Search for the cell housing the specified text and yield its [x, y] center coordinate. 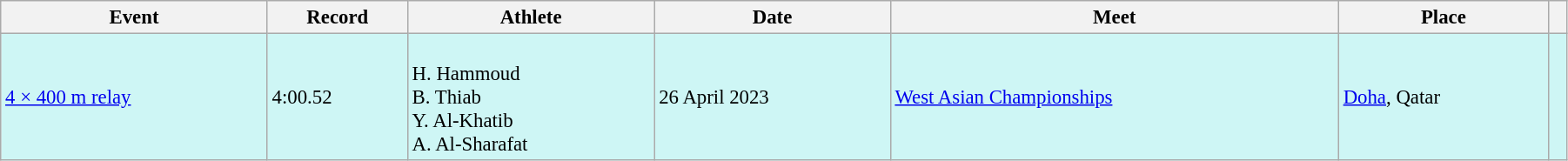
Place [1443, 17]
H. HammoudB. ThiabY. Al-KhatibA. Al-Sharafat [531, 97]
Meet [1114, 17]
4:00.52 [338, 97]
4 × 400 m relay [134, 97]
Athlete [531, 17]
Event [134, 17]
Doha, Qatar [1443, 97]
26 April 2023 [773, 97]
Record [338, 17]
West Asian Championships [1114, 97]
Date [773, 17]
